Determine the (X, Y) coordinate at the center of the cell enclosing the given text.  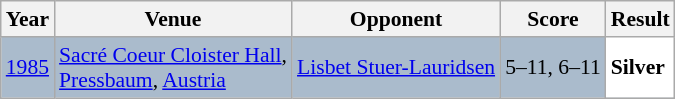
Lisbet Stuer-Lauridsen (396, 68)
Score (553, 19)
Year (28, 19)
1985 (28, 68)
Result (640, 19)
5–11, 6–11 (553, 68)
Silver (640, 68)
Sacré Coeur Cloister Hall,Pressbaum, Austria (173, 68)
Venue (173, 19)
Opponent (396, 19)
